Detect which cell encompasses the target text, then output its [x, y] center coordinate. 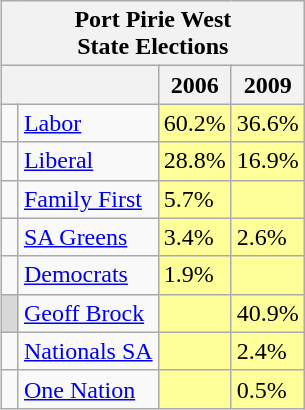
SA Greens [88, 237]
Port Pirie WestState Elections [152, 34]
2006 [194, 85]
Labor [88, 123]
16.9% [268, 161]
2.4% [268, 351]
One Nation [88, 389]
40.9% [268, 313]
36.6% [268, 123]
2009 [268, 85]
Geoff Brock [88, 313]
2.6% [268, 237]
5.7% [194, 199]
Democrats [88, 275]
60.2% [194, 123]
Liberal [88, 161]
0.5% [268, 389]
3.4% [194, 237]
1.9% [194, 275]
28.8% [194, 161]
Nationals SA [88, 351]
Family First [88, 199]
